Capture the cell that displays the provided text and extract its [X, Y] central coordinate. 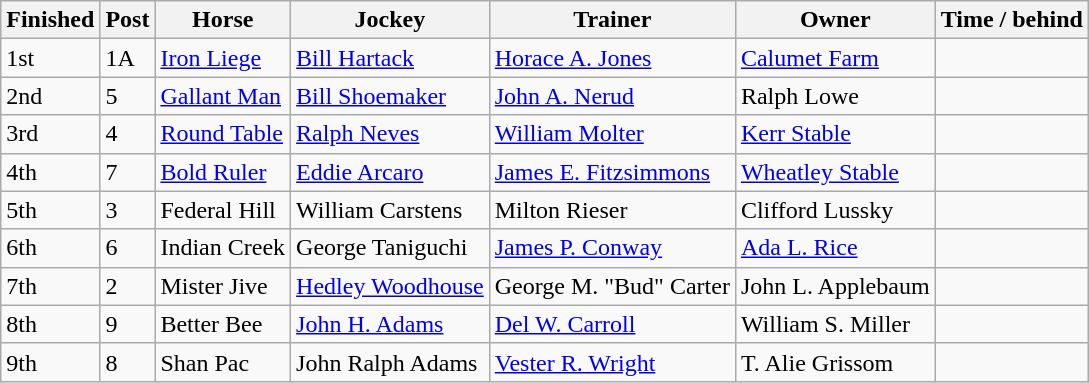
Bill Shoemaker [390, 96]
Indian Creek [223, 248]
Wheatley Stable [835, 172]
Clifford Lussky [835, 210]
6 [128, 248]
T. Alie Grissom [835, 362]
George M. "Bud" Carter [612, 286]
Shan Pac [223, 362]
7 [128, 172]
Federal Hill [223, 210]
8 [128, 362]
Jockey [390, 20]
John H. Adams [390, 324]
1A [128, 58]
9th [50, 362]
Horse [223, 20]
2 [128, 286]
Post [128, 20]
Round Table [223, 134]
Mister Jive [223, 286]
4th [50, 172]
John L. Applebaum [835, 286]
6th [50, 248]
John A. Nerud [612, 96]
Kerr Stable [835, 134]
3rd [50, 134]
4 [128, 134]
Better Bee [223, 324]
John Ralph Adams [390, 362]
5 [128, 96]
Gallant Man [223, 96]
Hedley Woodhouse [390, 286]
9 [128, 324]
7th [50, 286]
William S. Miller [835, 324]
William Carstens [390, 210]
3 [128, 210]
1st [50, 58]
Bill Hartack [390, 58]
Vester R. Wright [612, 362]
Calumet Farm [835, 58]
Eddie Arcaro [390, 172]
Milton Rieser [612, 210]
Horace A. Jones [612, 58]
8th [50, 324]
William Molter [612, 134]
5th [50, 210]
Ada L. Rice [835, 248]
Iron Liege [223, 58]
Del W. Carroll [612, 324]
2nd [50, 96]
George Taniguchi [390, 248]
Owner [835, 20]
James E. Fitzsimmons [612, 172]
Ralph Neves [390, 134]
Time / behind [1012, 20]
Trainer [612, 20]
Bold Ruler [223, 172]
Finished [50, 20]
Ralph Lowe [835, 96]
James P. Conway [612, 248]
